From the cell containing the given text, extract its center point as [X, Y] coordinate. 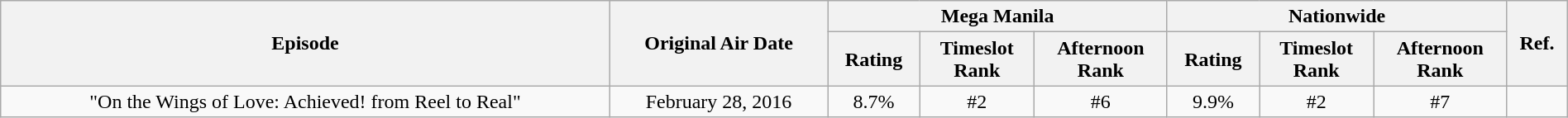
Original Air Date [719, 43]
#7 [1441, 101]
Episode [305, 43]
Nationwide [1336, 17]
8.7% [873, 101]
#6 [1100, 101]
"On the Wings of Love: Achieved! from Reel to Real" [305, 101]
9.9% [1212, 101]
Ref. [1537, 43]
February 28, 2016 [719, 101]
Mega Manila [997, 17]
